Capture the cell that displays the provided text and extract its [x, y] central coordinate. 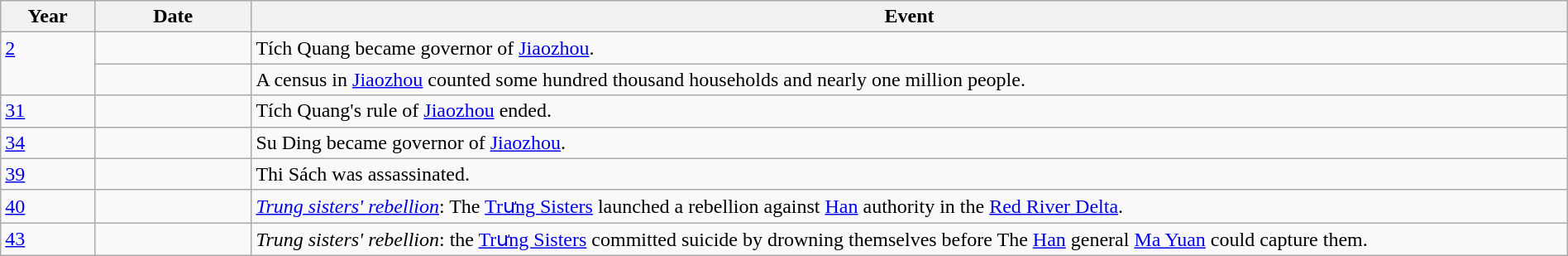
39 [48, 174]
A census in Jiaozhou counted some hundred thousand households and nearly one million people. [910, 80]
Year [48, 17]
31 [48, 111]
43 [48, 239]
Tích Quang's rule of Jiaozhou ended. [910, 111]
2 [48, 64]
Thi Sách was assassinated. [910, 174]
Date [172, 17]
34 [48, 142]
40 [48, 206]
Event [910, 17]
Tích Quang became governor of Jiaozhou. [910, 48]
Su Ding became governor of Jiaozhou. [910, 142]
Trung sisters' rebellion: The Trưng Sisters launched a rebellion against Han authority in the Red River Delta. [910, 206]
Trung sisters' rebellion: the Trưng Sisters committed suicide by drowning themselves before The Han general Ma Yuan could capture them. [910, 239]
